Pinpoint the cell where the given text exists, returning its (X, Y) midpoint coordinate. 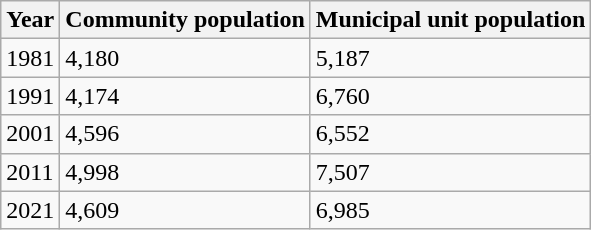
4,609 (185, 210)
6,985 (450, 210)
4,998 (185, 172)
6,760 (450, 96)
Community population (185, 20)
7,507 (450, 172)
4,596 (185, 134)
1991 (30, 96)
1981 (30, 58)
Year (30, 20)
6,552 (450, 134)
5,187 (450, 58)
2021 (30, 210)
2011 (30, 172)
2001 (30, 134)
4,180 (185, 58)
4,174 (185, 96)
Municipal unit population (450, 20)
